Find where the given text appears and provide that cell's center as [X, Y] coordinate. 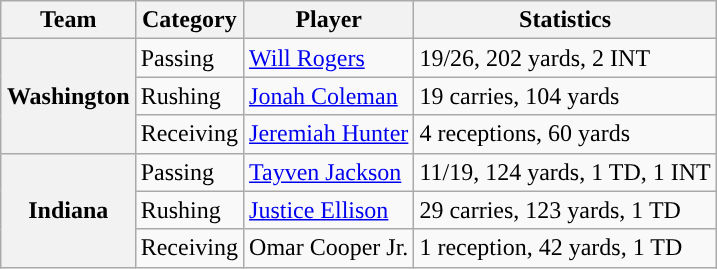
4 receptions, 60 yards [565, 134]
Player [329, 20]
Team [68, 20]
Tayven Jackson [329, 172]
19/26, 202 yards, 2 INT [565, 58]
Category [189, 20]
Justice Ellison [329, 210]
Washington [68, 96]
Statistics [565, 20]
19 carries, 104 yards [565, 96]
Omar Cooper Jr. [329, 248]
11/19, 124 yards, 1 TD, 1 INT [565, 172]
Jeremiah Hunter [329, 134]
Will Rogers [329, 58]
Indiana [68, 210]
29 carries, 123 yards, 1 TD [565, 210]
Jonah Coleman [329, 96]
1 reception, 42 yards, 1 TD [565, 248]
